Extract the (X, Y) coordinate from the center of the cell holding the provided text.  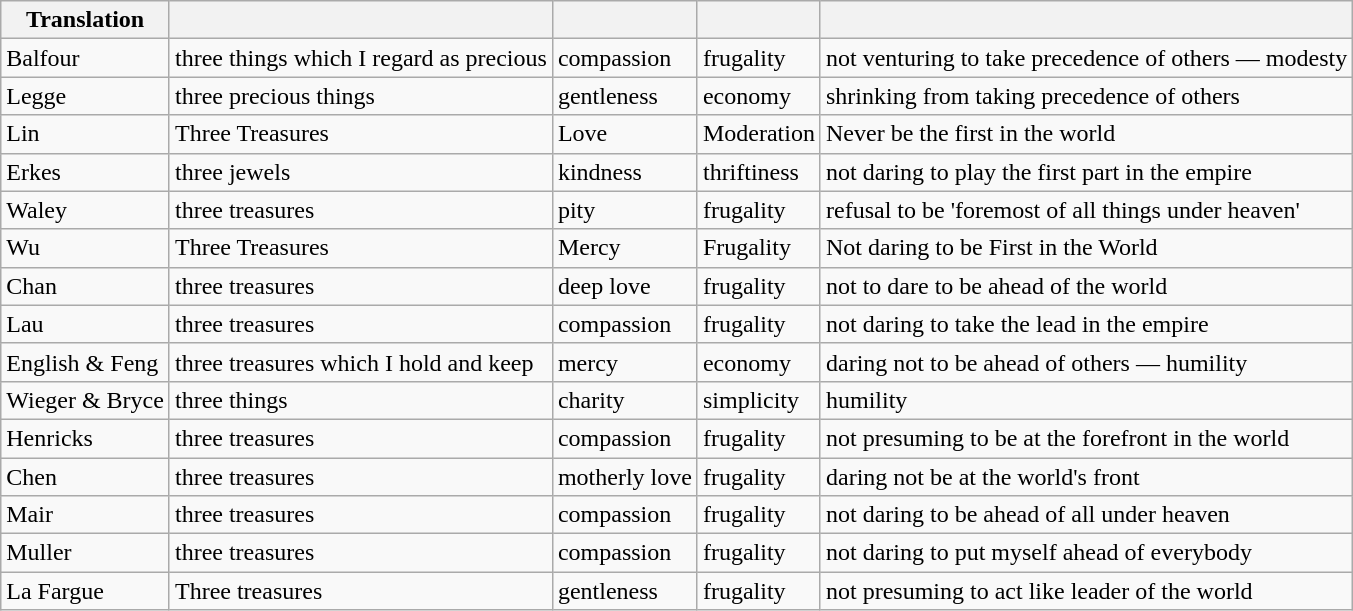
refusal to be 'foremost of all things under heaven' (1086, 210)
deep love (624, 286)
Never be the first in the world (1086, 134)
three things which I regard as precious (360, 58)
three precious things (360, 96)
Erkes (86, 172)
English & Feng (86, 362)
Three treasures (360, 591)
not venturing to take precedence of others — modesty (1086, 58)
not daring to play the first part in the empire (1086, 172)
Legge (86, 96)
Translation (86, 20)
Henricks (86, 438)
Wu (86, 248)
Frugality (758, 248)
motherly love (624, 477)
Mair (86, 515)
kindness (624, 172)
Moderation (758, 134)
mercy (624, 362)
Wieger & Bryce (86, 400)
Lau (86, 324)
daring not be at the world's front (1086, 477)
La Fargue (86, 591)
Not daring to be First in the World (1086, 248)
pity (624, 210)
Mercy (624, 248)
Muller (86, 553)
Chen (86, 477)
humility (1086, 400)
not to dare to be ahead of the world (1086, 286)
charity (624, 400)
three treasures which I hold and keep (360, 362)
not daring to take the lead in the empire (1086, 324)
not presuming to be at the forefront in the world (1086, 438)
daring not to be ahead of others — humility (1086, 362)
Chan (86, 286)
simplicity (758, 400)
not daring to be ahead of all under heaven (1086, 515)
not daring to put myself ahead of everybody (1086, 553)
shrinking from taking precedence of others (1086, 96)
Balfour (86, 58)
not presuming to act like leader of the world (1086, 591)
three things (360, 400)
Waley (86, 210)
three jewels (360, 172)
Lin (86, 134)
Love (624, 134)
thriftiness (758, 172)
